Extract the [x, y] coordinate from the center of the cell holding the provided text.  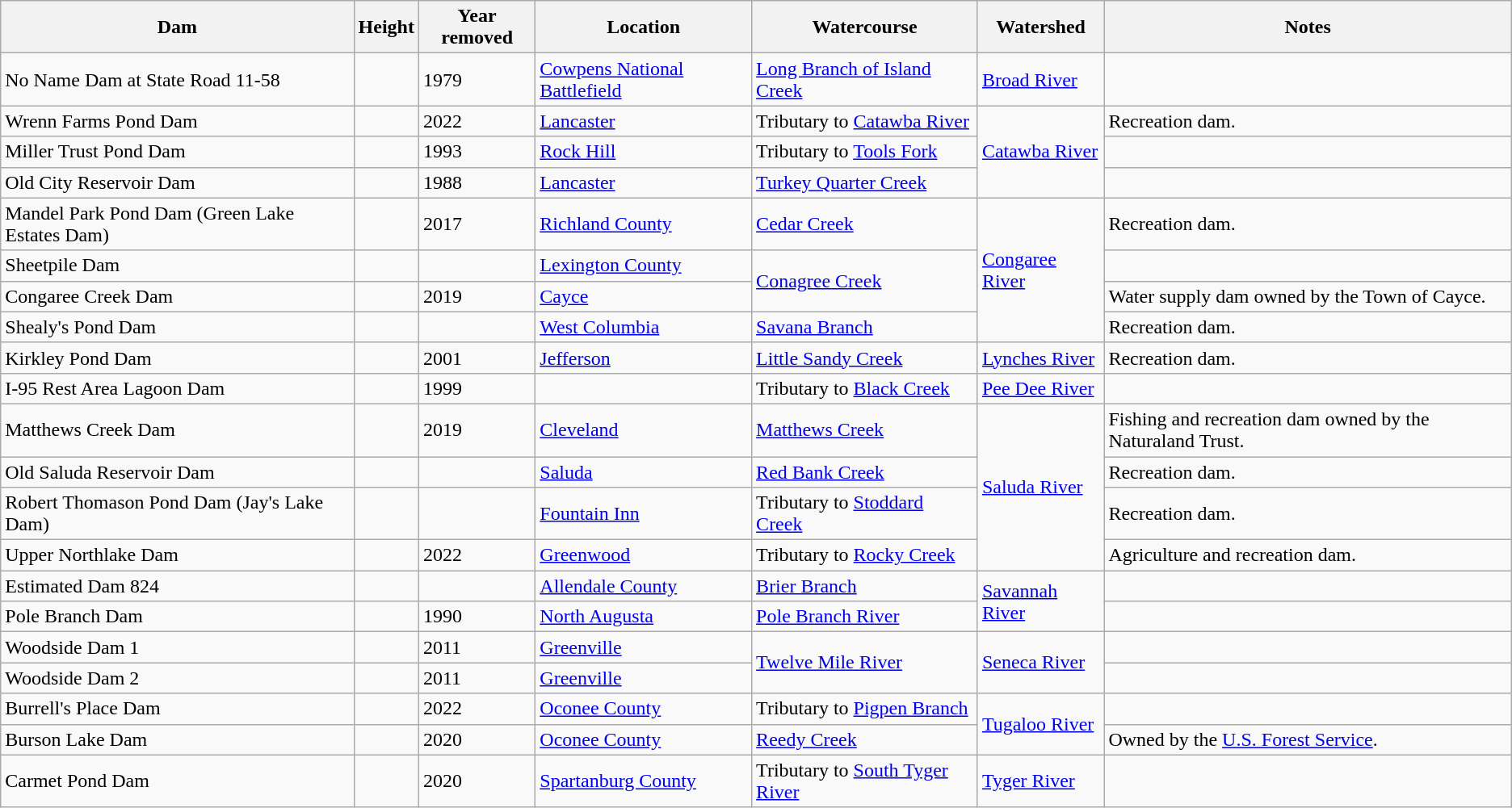
Matthews Creek Dam [178, 429]
Savana Branch [865, 327]
Saluda [644, 472]
2017 [477, 224]
Spartanburg County [644, 781]
Allendale County [644, 586]
Tyger River [1040, 781]
Congaree Creek Dam [178, 296]
Owned by the U.S. Forest Service. [1308, 739]
Tributary to Rocky Creek [865, 555]
Estimated Dam 824 [178, 586]
Sheetpile Dam [178, 266]
1993 [477, 152]
Tributary to Tools Fork [865, 152]
Watershed [1040, 27]
Tributary to Black Creek [865, 388]
Richland County [644, 224]
Fountain Inn [644, 513]
Saluda River [1040, 487]
Woodside Dam 1 [178, 647]
Carmet Pond Dam [178, 781]
Greenwood [644, 555]
Reedy Creek [865, 739]
Seneca River [1040, 663]
Savannah River [1040, 601]
Twelve Mile River [865, 663]
Pole Branch Dam [178, 617]
Catawba River [1040, 152]
Long Branch of Island Creek [865, 79]
Mandel Park Pond Dam (Green Lake Estates Dam) [178, 224]
Water supply dam owned by the Town of Cayce. [1308, 296]
Broad River [1040, 79]
Height [386, 27]
North Augusta [644, 617]
Conagree Creek [865, 281]
Old City Reservoir Dam [178, 182]
Pee Dee River [1040, 388]
Notes [1308, 27]
Year removed [477, 27]
Lynches River [1040, 358]
Cedar Creek [865, 224]
2001 [477, 358]
Agriculture and recreation dam. [1308, 555]
Kirkley Pond Dam [178, 358]
Cayce [644, 296]
Tributary to South Tyger River [865, 781]
1988 [477, 182]
West Columbia [644, 327]
Upper Northlake Dam [178, 555]
1979 [477, 79]
Tributary to Catawba River [865, 121]
Lexington County [644, 266]
Turkey Quarter Creek [865, 182]
Wrenn Farms Pond Dam [178, 121]
Cowpens National Battlefield [644, 79]
Tributary to Pigpen Branch [865, 709]
1990 [477, 617]
Brier Branch [865, 586]
Pole Branch River [865, 617]
Watercourse [865, 27]
Tugaloo River [1040, 724]
Cleveland [644, 429]
I-95 Rest Area Lagoon Dam [178, 388]
1999 [477, 388]
Robert Thomason Pond Dam (Jay's Lake Dam) [178, 513]
Burrell's Place Dam [178, 709]
Miller Trust Pond Dam [178, 152]
Old Saluda Reservoir Dam [178, 472]
Red Bank Creek [865, 472]
Location [644, 27]
No Name Dam at State Road 11-58 [178, 79]
Rock Hill [644, 152]
Dam [178, 27]
Little Sandy Creek [865, 358]
Woodside Dam 2 [178, 678]
Congaree River [1040, 270]
Fishing and recreation dam owned by the Naturaland Trust. [1308, 429]
Shealy's Pond Dam [178, 327]
Matthews Creek [865, 429]
Burson Lake Dam [178, 739]
Tributary to Stoddard Creek [865, 513]
Jefferson [644, 358]
